From the cell containing the given text, extract its center point as [X, Y] coordinate. 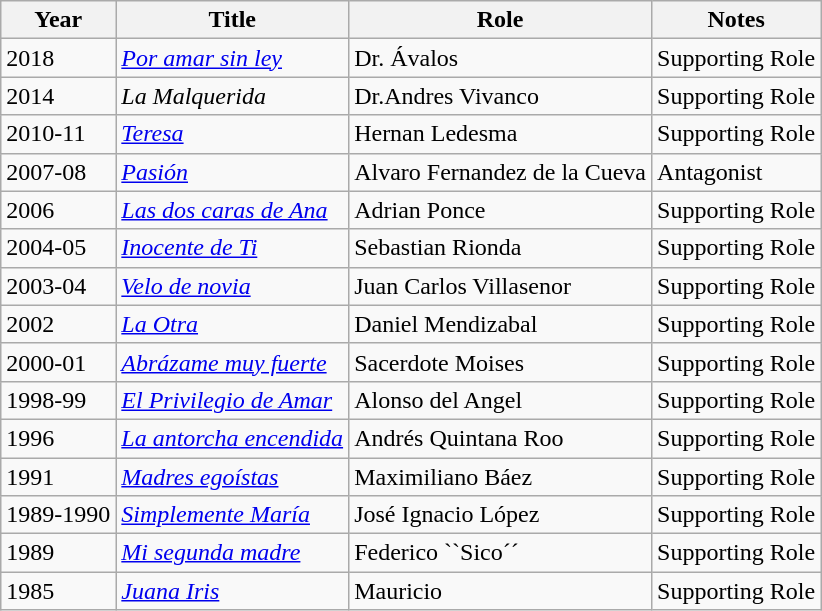
1989-1990 [58, 515]
Daniel Mendizabal [500, 324]
El Privilegio de Amar [232, 400]
La Malquerida [232, 96]
Pasión [232, 172]
2014 [58, 96]
Simplemente María [232, 515]
Title [232, 20]
Juan Carlos Villasenor [500, 286]
2018 [58, 58]
Inocente de Ti [232, 248]
Adrian Ponce [500, 210]
Federico ``Sico´´ [500, 553]
Sacerdote Moises [500, 362]
1991 [58, 477]
Madres egoístas [232, 477]
Hernan Ledesma [500, 134]
Notes [736, 20]
2000-01 [58, 362]
Sebastian Rionda [500, 248]
1996 [58, 438]
José Ignacio López [500, 515]
Year [58, 20]
Juana Iris [232, 591]
Role [500, 20]
Mauricio [500, 591]
Dr.Andres Vivanco [500, 96]
2003-04 [58, 286]
2007-08 [58, 172]
Las dos caras de Ana [232, 210]
Alvaro Fernandez de la Cueva [500, 172]
Dr. Ávalos [500, 58]
Maximiliano Báez [500, 477]
2010-11 [58, 134]
Velo de novia [232, 286]
Abrázame muy fuerte [232, 362]
2006 [58, 210]
2002 [58, 324]
La Otra [232, 324]
1989 [58, 553]
Alonso del Angel [500, 400]
Andrés Quintana Roo [500, 438]
Antagonist [736, 172]
2004-05 [58, 248]
Mi segunda madre [232, 553]
1985 [58, 591]
1998-99 [58, 400]
Teresa [232, 134]
La antorcha encendida [232, 438]
Por amar sin ley [232, 58]
